Detect which cell encompasses the target text, then output its [x, y] center coordinate. 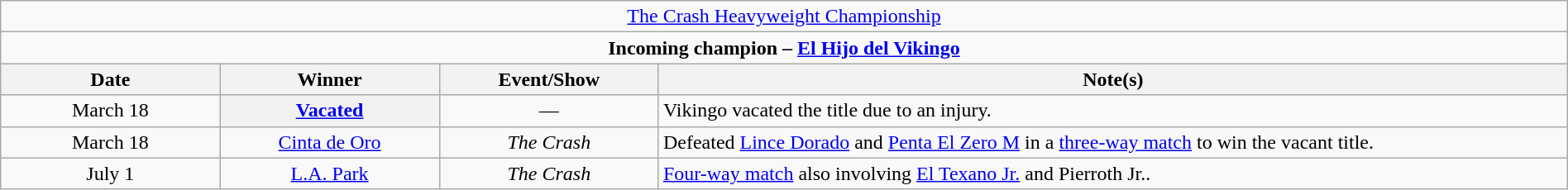
The Crash Heavyweight Championship [784, 17]
Winner [329, 79]
— [549, 111]
Date [111, 79]
Cinta de Oro [329, 142]
Vacated [329, 111]
Vikingo vacated the title due to an injury. [1113, 111]
Event/Show [549, 79]
Incoming champion – El Hijo del Vikingo [784, 48]
Defeated Lince Dorado and Penta El Zero M in a three-way match to win the vacant title. [1113, 142]
L.A. Park [329, 173]
Four-way match also involving El Texano Jr. and Pierroth Jr.. [1113, 173]
July 1 [111, 173]
Note(s) [1113, 79]
